Output the (x, y) coordinate of the center of the cell containing the given text.  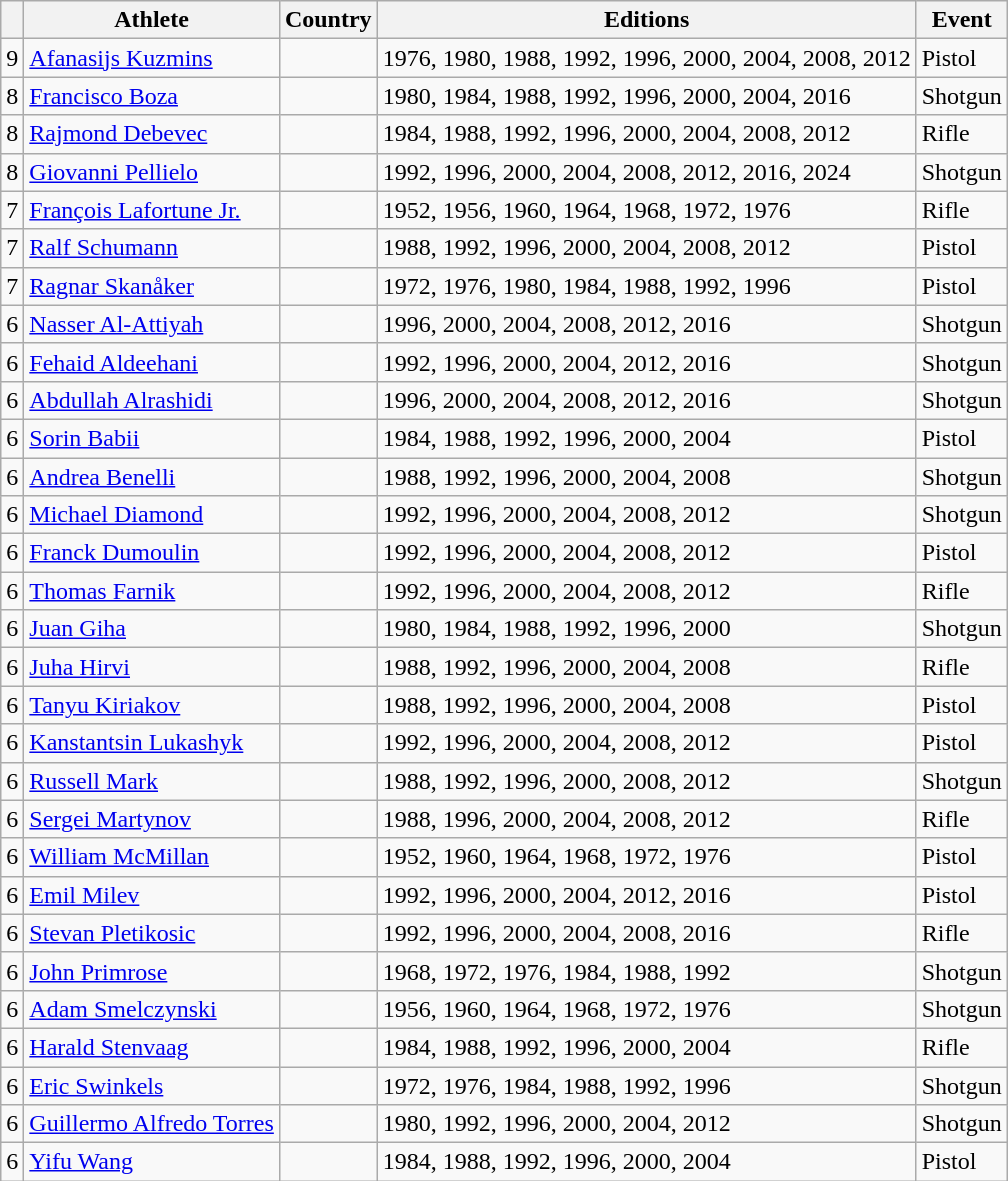
Guillermo Alfredo Torres (152, 1124)
1988, 1992, 1996, 2000, 2008, 2012 (646, 781)
Thomas Farnik (152, 591)
1952, 1956, 1960, 1964, 1968, 1972, 1976 (646, 210)
Ralf Schumann (152, 248)
1976, 1980, 1988, 1992, 1996, 2000, 2004, 2008, 2012 (646, 58)
Adam Smelczynski (152, 1009)
1980, 1984, 1988, 1992, 1996, 2000 (646, 629)
Franck Dumoulin (152, 553)
1992, 1996, 2000, 2004, 2008, 2016 (646, 933)
1980, 1992, 1996, 2000, 2004, 2012 (646, 1124)
1988, 1996, 2000, 2004, 2008, 2012 (646, 819)
Ragnar Skanåker (152, 286)
1972, 1976, 1980, 1984, 1988, 1992, 1996 (646, 286)
Event (962, 20)
1980, 1984, 1988, 1992, 1996, 2000, 2004, 2016 (646, 96)
9 (12, 58)
Afanasijs Kuzmins (152, 58)
Harald Stenvaag (152, 1047)
Michael Diamond (152, 515)
Russell Mark (152, 781)
Sergei Martynov (152, 819)
1968, 1972, 1976, 1984, 1988, 1992 (646, 971)
Eric Swinkels (152, 1085)
Athlete (152, 20)
1988, 1992, 1996, 2000, 2004, 2008, 2012 (646, 248)
François Lafortune Jr. (152, 210)
1952, 1960, 1964, 1968, 1972, 1976 (646, 857)
Francisco Boza (152, 96)
Editions (646, 20)
1984, 1988, 1992, 1996, 2000, 2004, 2008, 2012 (646, 134)
Emil Milev (152, 895)
Rajmond Debevec (152, 134)
Andrea Benelli (152, 477)
Nasser Al-Attiyah (152, 324)
Yifu Wang (152, 1162)
Stevan Pletikosic (152, 933)
Juha Hirvi (152, 667)
1972, 1976, 1984, 1988, 1992, 1996 (646, 1085)
Abdullah Alrashidi (152, 400)
William McMillan (152, 857)
Giovanni Pellielo (152, 172)
Sorin Babii (152, 438)
1956, 1960, 1964, 1968, 1972, 1976 (646, 1009)
Kanstantsin Lukashyk (152, 743)
Juan Giha (152, 629)
Fehaid Aldeehani (152, 362)
John Primrose (152, 971)
Tanyu Kiriakov (152, 705)
1992, 1996, 2000, 2004, 2008, 2012, 2016, 2024 (646, 172)
Country (328, 20)
